Output the (x, y) coordinate of the center of the cell containing the given text.  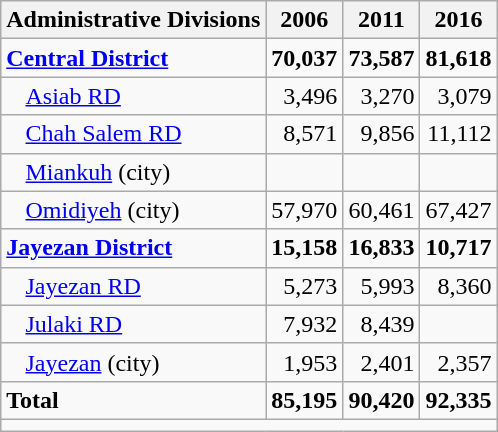
2,357 (458, 362)
81,618 (458, 58)
Miankuh (city) (134, 172)
Jayezan District (134, 248)
2,401 (382, 362)
Julaki RD (134, 324)
8,571 (304, 134)
1,953 (304, 362)
Total (134, 400)
11,112 (458, 134)
67,427 (458, 210)
5,993 (382, 286)
Asiab RD (134, 96)
2016 (458, 20)
9,856 (382, 134)
2011 (382, 20)
85,195 (304, 400)
Jayezan (city) (134, 362)
Central District (134, 58)
92,335 (458, 400)
3,270 (382, 96)
70,037 (304, 58)
Administrative Divisions (134, 20)
90,420 (382, 400)
2006 (304, 20)
5,273 (304, 286)
60,461 (382, 210)
3,496 (304, 96)
16,833 (382, 248)
73,587 (382, 58)
3,079 (458, 96)
57,970 (304, 210)
10,717 (458, 248)
Chah Salem RD (134, 134)
Jayezan RD (134, 286)
Omidiyeh (city) (134, 210)
8,360 (458, 286)
7,932 (304, 324)
8,439 (382, 324)
15,158 (304, 248)
